From the cell containing the given text, extract its center point as [x, y] coordinate. 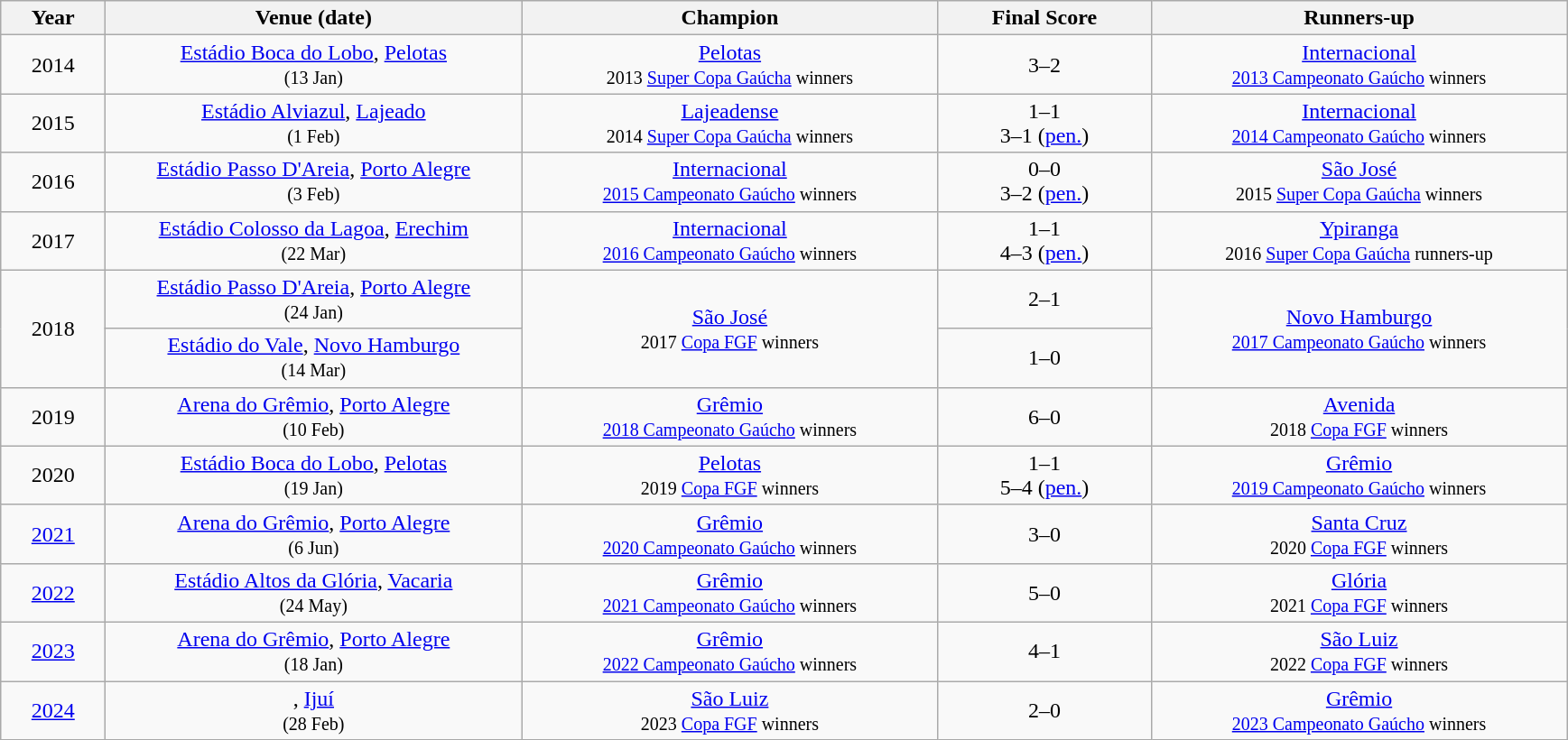
Pelotas2013 Super Copa Gaúcha winners [729, 65]
5–0 [1044, 592]
1–0 [1044, 357]
Grêmio2023 Campeonato Gaúcho winners [1359, 709]
2–0 [1044, 709]
Champion [729, 18]
Avenida2018 Copa FGF winners [1359, 417]
Internacional2013 Campeonato Gaúcho winners [1359, 65]
Runners-up [1359, 18]
São José2015 Super Copa Gaúcha winners [1359, 182]
, Ijuí (28 Feb) [314, 709]
São Luiz2023 Copa FGF winners [729, 709]
2015 [53, 123]
2020 [53, 475]
Estádio Boca do Lobo, Pelotas (13 Jan) [314, 65]
Estádio Passo D'Areia, Porto Alegre (24 Jan) [314, 300]
Glória2021 Copa FGF winners [1359, 592]
Estádio do Vale, Novo Hamburgo (14 Mar) [314, 357]
Estádio Colosso da Lagoa, Erechim (22 Mar) [314, 240]
3–0 [1044, 534]
1–13–1 (pen.) [1044, 123]
Grêmio2021 Campeonato Gaúcho winners [729, 592]
Internacional2014 Campeonato Gaúcho winners [1359, 123]
Internacional2016 Campeonato Gaúcho winners [729, 240]
2021 [53, 534]
Estádio Alviazul, Lajeado (1 Feb) [314, 123]
Estádio Altos da Glória, Vacaria (24 May) [314, 592]
Estádio Passo D'Areia, Porto Alegre (3 Feb) [314, 182]
Santa Cruz2020 Copa FGF winners [1359, 534]
3–2 [1044, 65]
Ypiranga2016 Super Copa Gaúcha runners-up [1359, 240]
Pelotas2019 Copa FGF winners [729, 475]
Arena do Grêmio, Porto Alegre (6 Jun) [314, 534]
1–15–4 (pen.) [1044, 475]
Novo Hamburgo2017 Campeonato Gaúcho winners [1359, 328]
0–03–2 (pen.) [1044, 182]
2019 [53, 417]
1–14–3 (pen.) [1044, 240]
2022 [53, 592]
2023 [53, 652]
Grêmio2018 Campeonato Gaúcho winners [729, 417]
Venue (date) [314, 18]
4–1 [1044, 652]
Grêmio2019 Campeonato Gaúcho winners [1359, 475]
Arena do Grêmio, Porto Alegre (10 Feb) [314, 417]
São José2017 Copa FGF winners [729, 328]
2016 [53, 182]
Estádio Boca do Lobo, Pelotas (19 Jan) [314, 475]
Year [53, 18]
Final Score [1044, 18]
2017 [53, 240]
Lajeadense2014 Super Copa Gaúcha winners [729, 123]
2–1 [1044, 300]
2018 [53, 328]
Grêmio2022 Campeonato Gaúcho winners [729, 652]
Arena do Grêmio, Porto Alegre (18 Jan) [314, 652]
2024 [53, 709]
Internacional2015 Campeonato Gaúcho winners [729, 182]
6–0 [1044, 417]
2014 [53, 65]
Grêmio2020 Campeonato Gaúcho winners [729, 534]
São Luiz2022 Copa FGF winners [1359, 652]
